Return [x, y] of the center of cell containing provided text 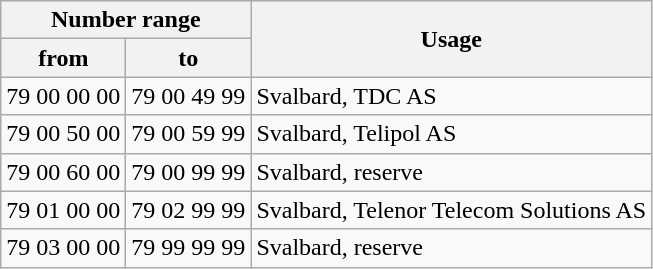
Svalbard, TDC AS [452, 96]
79 00 60 00 [64, 172]
79 00 00 00 [64, 96]
79 99 99 99 [188, 248]
79 03 00 00 [64, 248]
Svalbard, Telenor Telecom Solutions AS [452, 210]
Usage [452, 39]
Svalbard, Telipol AS [452, 134]
79 01 00 00 [64, 210]
79 00 49 99 [188, 96]
79 02 99 99 [188, 210]
79 00 59 99 [188, 134]
from [64, 58]
79 00 50 00 [64, 134]
to [188, 58]
79 00 99 99 [188, 172]
Number range [126, 20]
